Locate the cell with the specified text and output its [X, Y] center coordinate. 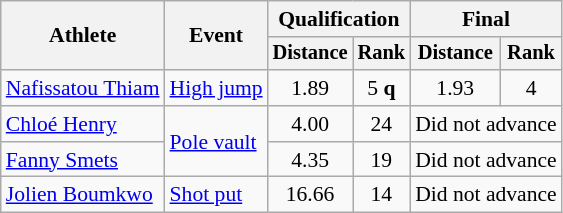
1.93 [455, 88]
19 [382, 160]
Nafissatou Thiam [83, 88]
Shot put [216, 195]
4 [530, 88]
Event [216, 36]
Final [486, 19]
Fanny Smets [83, 160]
1.89 [310, 88]
5 q [382, 88]
Athlete [83, 36]
High jump [216, 88]
Pole vault [216, 142]
4.00 [310, 124]
16.66 [310, 195]
4.35 [310, 160]
14 [382, 195]
24 [382, 124]
Qualification [339, 19]
Jolien Boumkwo [83, 195]
Chloé Henry [83, 124]
